Pinpoint the cell where the given text exists, returning its (X, Y) midpoint coordinate. 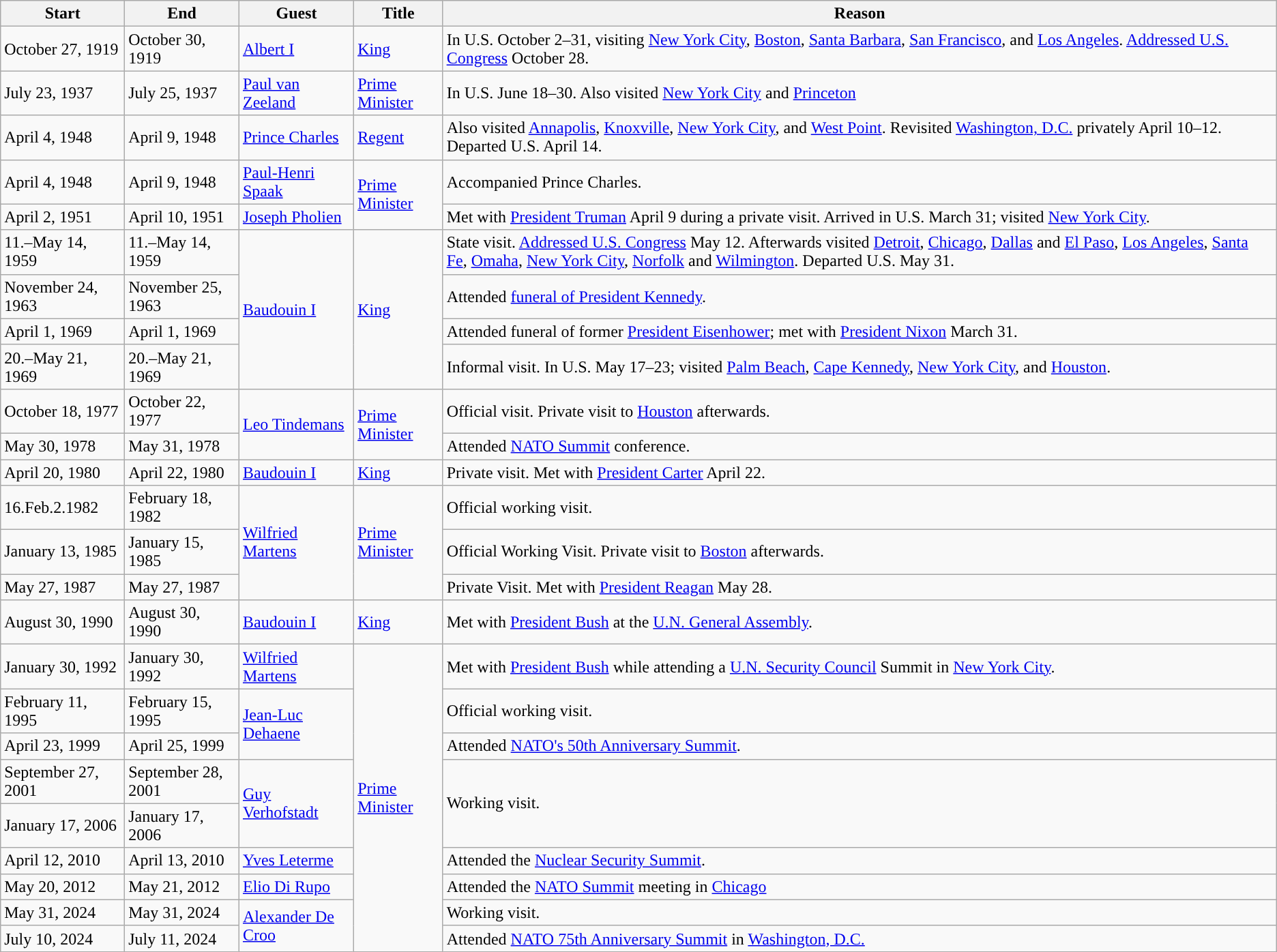
Attended funeral of President Kennedy. (860, 296)
Attended NATO Summit conference. (860, 446)
Jean-Luc Dehaene (296, 724)
October 18, 1977 (63, 411)
Private Visit. Met with President Reagan May 28. (860, 587)
January 13, 1985 (63, 552)
Met with President Bush while attending a U.N. Security Council Summit in New York City. (860, 667)
July 10, 2024 (63, 938)
May 31, 1978 (182, 446)
In U.S. October 2–31, visiting New York City, Boston, Santa Barbara, San Francisco, and Los Angeles. Addressed U.S. Congress October 28. (860, 49)
Prince Charles (296, 138)
October 22, 1977 (182, 411)
April 2, 1951 (63, 217)
Regent (398, 138)
Informal visit. In U.S. May 17–23; visited Palm Beach, Cape Kennedy, New York City, and Houston. (860, 367)
Joseph Pholien (296, 217)
Guest (296, 14)
January 15, 1985 (182, 552)
February 15, 1995 (182, 711)
Official Working Visit. Private visit to Boston afterwards. (860, 552)
November 25, 1963 (182, 296)
April 13, 2010 (182, 861)
Paul-Henri Spaak (296, 181)
July 11, 2024 (182, 938)
April 23, 1999 (63, 746)
16.Feb.2.1982 (63, 507)
Also visited Annapolis, Knoxville, New York City, and West Point. Revisited Washington, D.C. privately April 10–12. Departed U.S. April 14. (860, 138)
Reason (860, 14)
September 28, 2001 (182, 782)
May 20, 2012 (63, 887)
April 22, 1980 (182, 473)
Alexander De Croo (296, 925)
Guy Verhofstadt (296, 803)
Attended NATO's 50th Anniversary Summit. (860, 746)
April 25, 1999 (182, 746)
Attended NATO 75th Anniversary Summit in Washington, D.C. (860, 938)
Accompanied Prince Charles. (860, 181)
July 23, 1937 (63, 93)
Attended funeral of former President Eisenhower; met with President Nixon March 31. (860, 331)
Yves Leterme (296, 861)
Leo Tindemans (296, 424)
September 27, 2001 (63, 782)
Albert I (296, 49)
May 21, 2012 (182, 887)
Met with President Bush at the U.N. General Assembly. (860, 622)
Official visit. Private visit to Houston afterwards. (860, 411)
February 18, 1982 (182, 507)
November 24, 1963 (63, 296)
October 30, 1919 (182, 49)
April 20, 1980 (63, 473)
April 12, 2010 (63, 861)
Met with President Truman April 9 during a private visit. Arrived in U.S. March 31; visited New York City. (860, 217)
Elio Di Rupo (296, 887)
February 11, 1995 (63, 711)
End (182, 14)
In U.S. June 18–30. Also visited New York City and Princeton (860, 93)
October 27, 1919 (63, 49)
May 30, 1978 (63, 446)
Attended the Nuclear Security Summit. (860, 861)
Attended the NATO Summit meeting in Chicago (860, 887)
Private visit. Met with President Carter April 22. (860, 473)
Paul van Zeeland (296, 93)
July 25, 1937 (182, 93)
April 10, 1951 (182, 217)
Start (63, 14)
Title (398, 14)
